Provide the (x, y) coordinate of the cell's center where the given text is located.  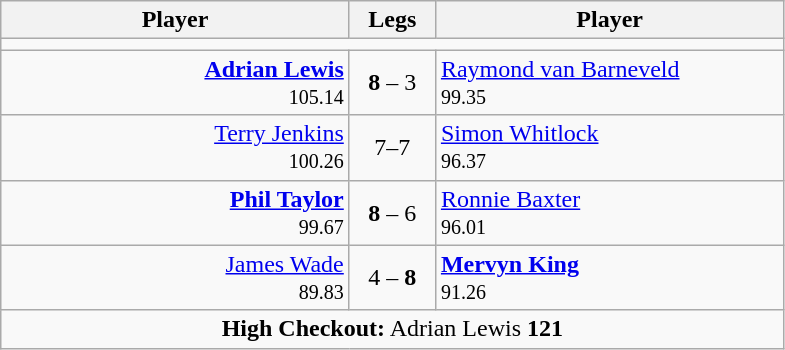
8 – 3 (392, 82)
8 – 6 (392, 212)
Simon Whitlock 96.37 (610, 148)
James Wade 89.83 (176, 278)
Ronnie Baxter 96.01 (610, 212)
High Checkout: Adrian Lewis 121 (392, 329)
Terry Jenkins 100.26 (176, 148)
Mervyn King 91.26 (610, 278)
Adrian Lewis 105.14 (176, 82)
4 – 8 (392, 278)
7–7 (392, 148)
Raymond van Barneveld 99.35 (610, 82)
Legs (392, 20)
Phil Taylor 99.67 (176, 212)
